Extract the [X, Y] coordinate from the center of the cell holding the provided text.  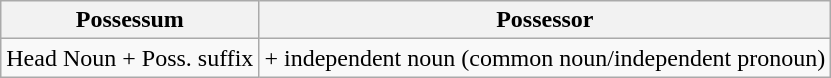
Head Noun + Poss. suffix [130, 58]
+ independent noun (common noun/independent pronoun) [545, 58]
Possessum [130, 20]
Possessor [545, 20]
